Detect which cell encompasses the target text, then output its [X, Y] center coordinate. 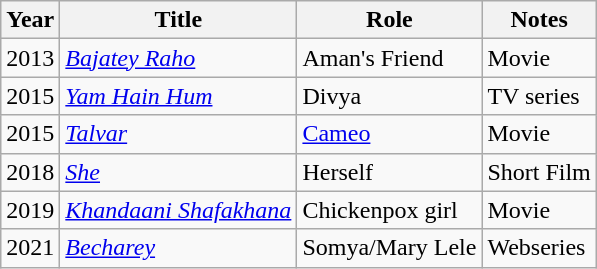
Cameo [390, 134]
Webseries [539, 248]
Somya/Mary Lele [390, 248]
2013 [30, 58]
She [178, 172]
Short Film [539, 172]
Year [30, 20]
Herself [390, 172]
Khandaani Shafakhana [178, 210]
Divya [390, 96]
Talvar [178, 134]
Aman's Friend [390, 58]
Role [390, 20]
Title [178, 20]
Becharey [178, 248]
TV series [539, 96]
Chickenpox girl [390, 210]
Yam Hain Hum [178, 96]
2019 [30, 210]
2018 [30, 172]
Notes [539, 20]
2021 [30, 248]
Bajatey Raho [178, 58]
